From the cell containing the given text, extract its center point as (x, y) coordinate. 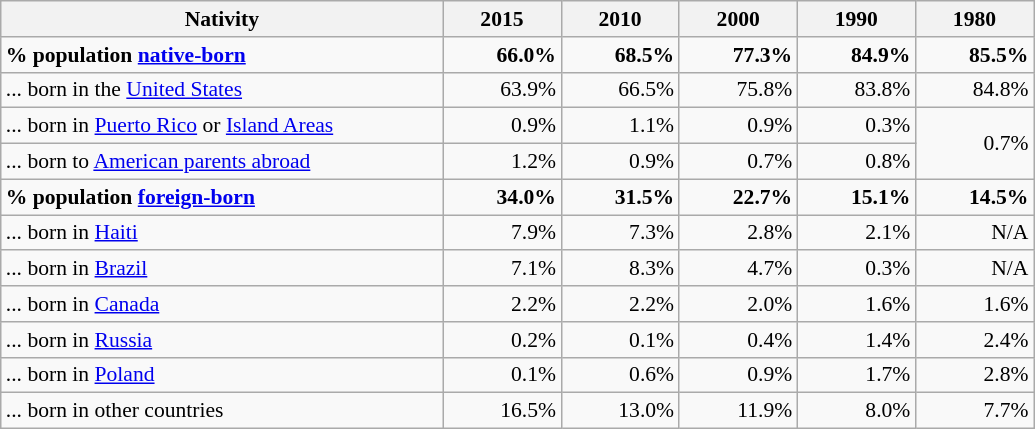
... born in Canada (222, 304)
83.8% (856, 90)
75.8% (738, 90)
11.9% (738, 411)
2.0% (738, 304)
% population foreign-born (222, 197)
7.1% (502, 269)
84.8% (974, 90)
1.2% (502, 162)
2.4% (974, 340)
2010 (620, 19)
... born in Poland (222, 375)
7.9% (502, 233)
... born in Russia (222, 340)
7.7% (974, 411)
2015 (502, 19)
84.9% (856, 55)
4.7% (738, 269)
66.5% (620, 90)
0.4% (738, 340)
8.0% (856, 411)
0.8% (856, 162)
14.5% (974, 197)
34.0% (502, 197)
... born in the United States (222, 90)
1990 (856, 19)
1.4% (856, 340)
7.3% (620, 233)
22.7% (738, 197)
... born to American parents abroad (222, 162)
77.3% (738, 55)
8.3% (620, 269)
... born in Puerto Rico or Island Areas (222, 126)
1.7% (856, 375)
... born in Brazil (222, 269)
... born in Haiti (222, 233)
15.1% (856, 197)
68.5% (620, 55)
0.2% (502, 340)
85.5% (974, 55)
2.1% (856, 233)
0.6% (620, 375)
Nativity (222, 19)
% population native-born (222, 55)
... born in other countries (222, 411)
31.5% (620, 197)
1.1% (620, 126)
63.9% (502, 90)
16.5% (502, 411)
1980 (974, 19)
66.0% (502, 55)
2000 (738, 19)
13.0% (620, 411)
